From the cell containing the given text, extract its center point as [X, Y] coordinate. 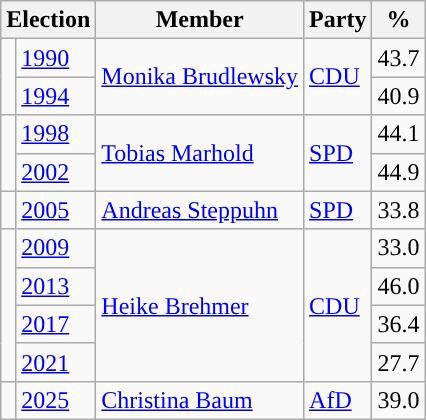
43.7 [398, 58]
44.1 [398, 134]
46.0 [398, 286]
33.8 [398, 210]
Heike Brehmer [200, 305]
Member [200, 20]
AfD [338, 400]
2009 [56, 248]
Tobias Marhold [200, 153]
% [398, 20]
Party [338, 20]
2013 [56, 286]
40.9 [398, 96]
36.4 [398, 324]
1994 [56, 96]
Election [48, 20]
Monika Brudlewsky [200, 77]
1990 [56, 58]
39.0 [398, 400]
Christina Baum [200, 400]
Andreas Steppuhn [200, 210]
2017 [56, 324]
33.0 [398, 248]
27.7 [398, 362]
2005 [56, 210]
1998 [56, 134]
2025 [56, 400]
2021 [56, 362]
2002 [56, 172]
44.9 [398, 172]
